Determine the [x, y] coordinate at the center of the cell enclosing the given text.  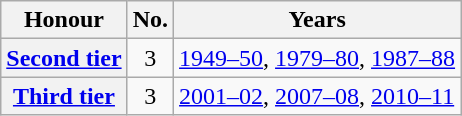
1949–50, 1979–80, 1987–88 [318, 58]
Years [318, 20]
Third tier [64, 96]
2001–02, 2007–08, 2010–11 [318, 96]
Second tier [64, 58]
Honour [64, 20]
No. [150, 20]
